Return the (x, y) coordinate for the center point of the cell that contains the specified text.  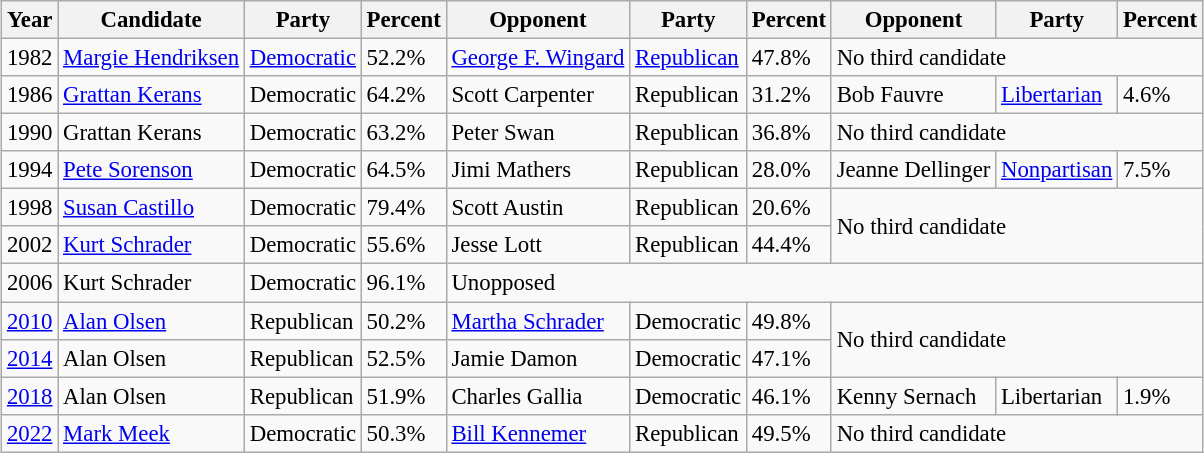
2014 (30, 358)
2022 (30, 433)
Kenny Sernach (913, 396)
George F. Wingard (538, 57)
Scott Carpenter (538, 95)
Candidate (152, 20)
Jimi Mathers (538, 170)
2006 (30, 283)
Year (30, 20)
Jesse Lott (538, 245)
31.2% (790, 95)
1.9% (1160, 396)
52.2% (404, 57)
47.1% (790, 358)
96.1% (404, 283)
63.2% (404, 133)
50.3% (404, 433)
Pete Sorenson (152, 170)
Martha Schrader (538, 321)
Jeanne Dellinger (913, 170)
44.4% (790, 245)
1990 (30, 133)
Scott Austin (538, 208)
Susan Castillo (152, 208)
46.1% (790, 396)
55.6% (404, 245)
4.6% (1160, 95)
Peter Swan (538, 133)
Jamie Damon (538, 358)
Charles Gallia (538, 396)
1982 (30, 57)
Bob Fauvre (913, 95)
2002 (30, 245)
1998 (30, 208)
7.5% (1160, 170)
49.8% (790, 321)
20.6% (790, 208)
28.0% (790, 170)
1986 (30, 95)
2018 (30, 396)
36.8% (790, 133)
47.8% (790, 57)
1994 (30, 170)
49.5% (790, 433)
50.2% (404, 321)
51.9% (404, 396)
Unopposed (824, 283)
64.5% (404, 170)
Nonpartisan (1057, 170)
64.2% (404, 95)
52.5% (404, 358)
2010 (30, 321)
Bill Kennemer (538, 433)
79.4% (404, 208)
Margie Hendriksen (152, 57)
Mark Meek (152, 433)
